Locate the cell with the specified text and output its (x, y) center coordinate. 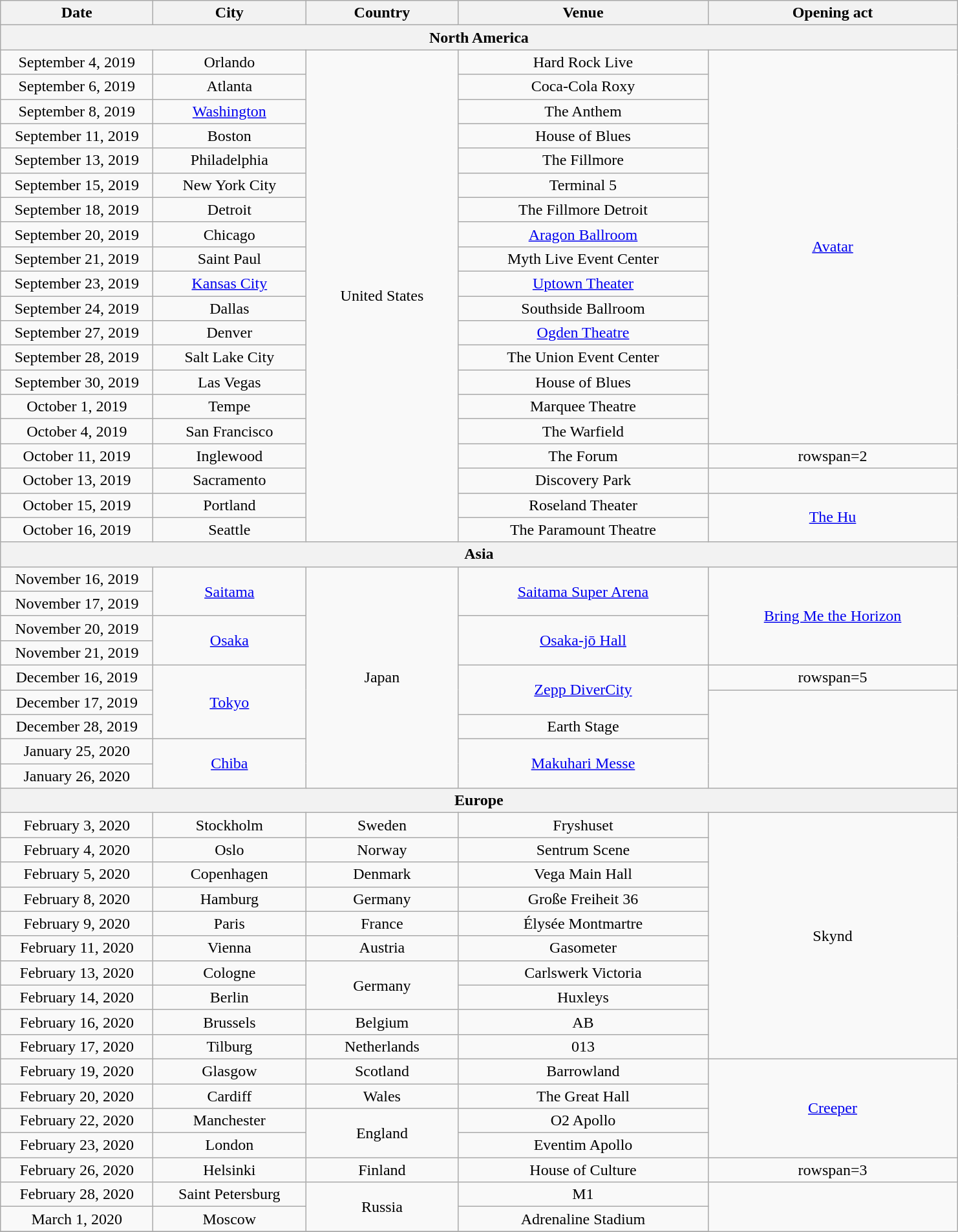
Boston (229, 136)
Avatar (833, 247)
September 11, 2019 (77, 136)
September 20, 2019 (77, 234)
Detroit (229, 210)
November 16, 2019 (77, 579)
Cardiff (229, 1096)
Saint Paul (229, 259)
Wales (382, 1096)
February 20, 2020 (77, 1096)
Vega Main Hall (583, 874)
Creeper (833, 1108)
Finland (382, 1170)
January 26, 2020 (77, 776)
September 27, 2019 (77, 333)
The Forum (583, 456)
Carlswerk Victoria (583, 973)
Inglewood (229, 456)
Zepp DiverCity (583, 689)
Stockholm (229, 825)
Tilburg (229, 1046)
Adrenaline Stadium (583, 1219)
Ogden Theatre (583, 333)
October 15, 2019 (77, 505)
September 8, 2019 (77, 111)
September 4, 2019 (77, 62)
September 23, 2019 (77, 283)
O2 Apollo (583, 1121)
September 18, 2019 (77, 210)
December 28, 2019 (77, 727)
Makuhari Messe (583, 764)
February 26, 2020 (77, 1170)
Scotland (382, 1071)
City (229, 13)
September 15, 2019 (77, 185)
Marquee Theatre (583, 407)
Tokyo (229, 702)
Myth Live Event Center (583, 259)
Austria (382, 948)
The Fillmore (583, 160)
March 1, 2020 (77, 1219)
October 16, 2019 (77, 530)
Chicago (229, 234)
Fryshuset (583, 825)
Salt Lake City (229, 358)
Washington (229, 111)
Paris (229, 924)
Élysée Montmartre (583, 924)
Skynd (833, 936)
Hard Rock Live (583, 62)
October 1, 2019 (77, 407)
Kansas City (229, 283)
February 9, 2020 (77, 924)
The Great Hall (583, 1096)
England (382, 1133)
Philadelphia (229, 160)
September 21, 2019 (77, 259)
Berlin (229, 997)
Saitama Super Arena (583, 591)
Barrowland (583, 1071)
Orlando (229, 62)
New York City (229, 185)
Huxleys (583, 997)
The Hu (833, 517)
Europe (479, 801)
October 11, 2019 (77, 456)
Asia (479, 554)
Gasometer (583, 948)
Denver (229, 333)
Brussels (229, 1022)
February 13, 2020 (77, 973)
Sweden (382, 825)
Moscow (229, 1219)
February 17, 2020 (77, 1046)
Atlanta (229, 87)
013 (583, 1046)
Denmark (382, 874)
December 17, 2019 (77, 702)
February 28, 2020 (77, 1194)
House of Culture (583, 1170)
The Paramount Theatre (583, 530)
September 30, 2019 (77, 382)
Tempe (229, 407)
January 25, 2020 (77, 751)
February 16, 2020 (77, 1022)
rowspan=2 (833, 456)
Aragon Ballroom (583, 234)
M1 (583, 1194)
November 17, 2019 (77, 603)
October 13, 2019 (77, 481)
November 20, 2019 (77, 628)
Coca-Cola Roxy (583, 87)
Vienna (229, 948)
September 13, 2019 (77, 160)
Opening act (833, 13)
Eventim Apollo (583, 1145)
October 4, 2019 (77, 431)
Dallas (229, 308)
London (229, 1145)
Hamburg (229, 899)
rowspan=5 (833, 677)
Netherlands (382, 1046)
Bring Me the Horizon (833, 616)
Osaka-jō Hall (583, 640)
February 8, 2020 (77, 899)
Japan (382, 678)
North America (479, 38)
Discovery Park (583, 481)
The Fillmore Detroit (583, 210)
Las Vegas (229, 382)
February 11, 2020 (77, 948)
Chiba (229, 764)
November 21, 2019 (77, 653)
San Francisco (229, 431)
February 3, 2020 (77, 825)
February 14, 2020 (77, 997)
February 4, 2020 (77, 850)
December 16, 2019 (77, 677)
Osaka (229, 640)
Southside Ballroom (583, 308)
Copenhagen (229, 874)
Norway (382, 850)
Portland (229, 505)
February 23, 2020 (77, 1145)
The Warfield (583, 431)
rowspan=3 (833, 1170)
Oslo (229, 850)
Date (77, 13)
France (382, 924)
September 28, 2019 (77, 358)
February 22, 2020 (77, 1121)
Saint Petersburg (229, 1194)
Seattle (229, 530)
Sacramento (229, 481)
The Anthem (583, 111)
Glasgow (229, 1071)
February 5, 2020 (77, 874)
Manchester (229, 1121)
February 19, 2020 (77, 1071)
AB (583, 1022)
Saitama (229, 591)
Große Freiheit 36 (583, 899)
Venue (583, 13)
Terminal 5 (583, 185)
Earth Stage (583, 727)
September 6, 2019 (77, 87)
The Union Event Center (583, 358)
Country (382, 13)
Uptown Theater (583, 283)
Helsinki (229, 1170)
Roseland Theater (583, 505)
Russia (382, 1207)
United States (382, 296)
September 24, 2019 (77, 308)
Cologne (229, 973)
Belgium (382, 1022)
Sentrum Scene (583, 850)
